Locate the cell with the specified text and output its (x, y) center coordinate. 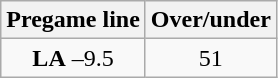
LA –9.5 (74, 58)
Over/under (210, 20)
Pregame line (74, 20)
51 (210, 58)
